Extract the [x, y] coordinate from the center of the cell holding the provided text.  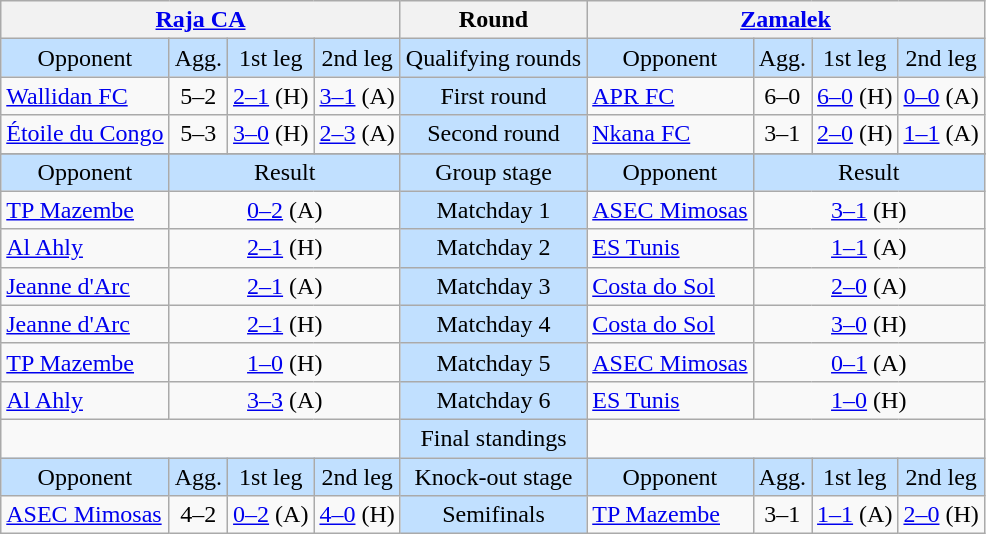
5–3 [198, 134]
Matchday 3 [493, 286]
Matchday 5 [493, 362]
5–2 [198, 96]
0–1 (A) [868, 362]
Matchday 6 [493, 400]
0–0 (A) [941, 96]
Round [493, 20]
3–1 (A) [357, 96]
APR FC [670, 96]
Qualifying rounds [493, 58]
Raja CA [201, 20]
Matchday 2 [493, 248]
Étoile du Congo [85, 134]
6–0 (H) [855, 96]
4–2 [198, 515]
Matchday 1 [493, 210]
Semifinals [493, 515]
4–0 (H) [357, 515]
Final standings [493, 438]
Matchday 4 [493, 324]
3–1 (H) [868, 210]
Zamalek [786, 20]
Knock-out stage [493, 477]
6–0 [782, 96]
2–0 (A) [868, 286]
Nkana FC [670, 134]
Second round [493, 134]
Group stage [493, 172]
2–3 (A) [357, 134]
2–1 (A) [284, 286]
Wallidan FC [85, 96]
3–3 (A) [284, 400]
First round [493, 96]
